Output the (x, y) coordinate of the center of the cell containing the given text.  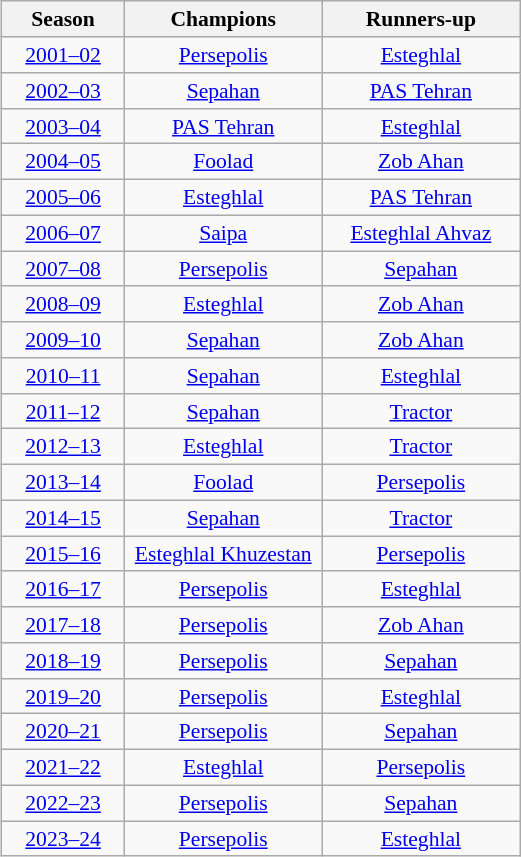
2016–17 (64, 589)
Season (64, 19)
2009–10 (64, 340)
2010–11 (64, 376)
2005–06 (64, 197)
2017–18 (64, 625)
2008–09 (64, 304)
2015–16 (64, 554)
2022–23 (64, 803)
Esteghlal Khuzestan (223, 554)
2002–03 (64, 91)
2018–19 (64, 661)
2012–13 (64, 447)
2021–22 (64, 767)
2004–05 (64, 162)
Champions (223, 19)
2019–20 (64, 696)
2003–04 (64, 126)
2013–14 (64, 482)
2023–24 (64, 839)
2006–07 (64, 233)
2011–12 (64, 411)
2001–02 (64, 55)
2020–21 (64, 732)
Runners-up (421, 19)
Saipa (223, 233)
Esteghlal Ahvaz (421, 233)
2014–15 (64, 518)
2007–08 (64, 269)
